Capture the cell that displays the provided text and extract its [x, y] central coordinate. 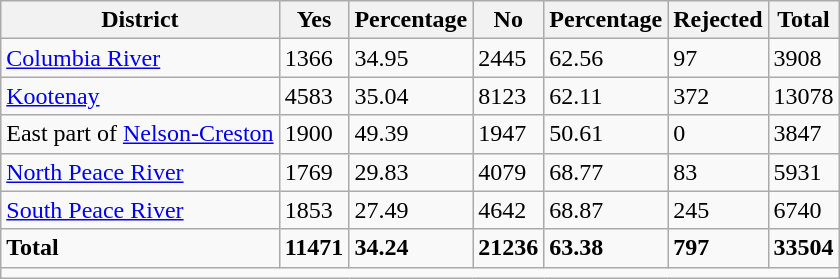
35.04 [411, 96]
34.95 [411, 58]
33504 [804, 248]
97 [718, 58]
3908 [804, 58]
8123 [508, 96]
372 [718, 96]
1853 [314, 210]
62.56 [606, 58]
0 [718, 134]
13078 [804, 96]
5931 [804, 172]
4079 [508, 172]
797 [718, 248]
South Peace River [140, 210]
East part of Nelson-Creston [140, 134]
District [140, 20]
11471 [314, 248]
68.87 [606, 210]
63.38 [606, 248]
21236 [508, 248]
1769 [314, 172]
1366 [314, 58]
49.39 [411, 134]
6740 [804, 210]
1900 [314, 134]
Kootenay [140, 96]
62.11 [606, 96]
Columbia River [140, 58]
Yes [314, 20]
50.61 [606, 134]
3847 [804, 134]
27.49 [411, 210]
68.77 [606, 172]
83 [718, 172]
2445 [508, 58]
4642 [508, 210]
No [508, 20]
34.24 [411, 248]
North Peace River [140, 172]
Rejected [718, 20]
245 [718, 210]
29.83 [411, 172]
4583 [314, 96]
1947 [508, 134]
